Extract the (x, y) coordinate from the center of the cell holding the provided text.  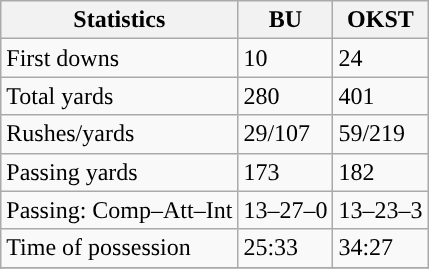
25:33 (286, 248)
First downs (120, 58)
182 (380, 172)
Total yards (120, 96)
24 (380, 58)
13–23–3 (380, 210)
34:27 (380, 248)
Time of possession (120, 248)
Statistics (120, 20)
10 (286, 58)
13–27–0 (286, 210)
Rushes/yards (120, 134)
280 (286, 96)
Passing yards (120, 172)
OKST (380, 20)
29/107 (286, 134)
401 (380, 96)
Passing: Comp–Att–Int (120, 210)
173 (286, 172)
59/219 (380, 134)
BU (286, 20)
